Determine the (x, y) coordinate at the center of the cell enclosing the given text.  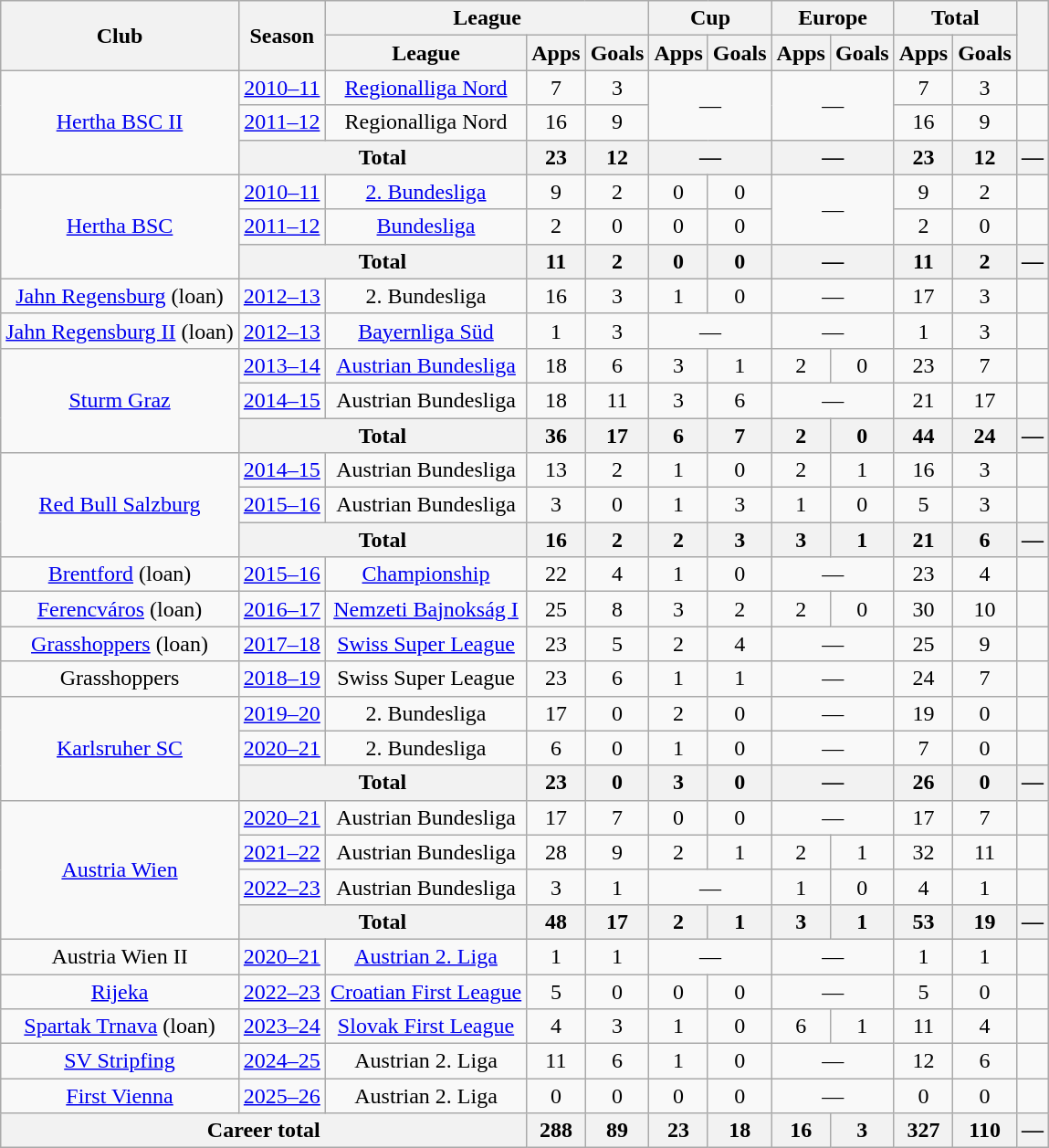
Jahn Regensburg (loan) (121, 296)
Croatian First League (425, 991)
327 (923, 1131)
2021–22 (281, 852)
Grasshoppers (loan) (121, 644)
110 (985, 1131)
36 (556, 436)
Grasshoppers (121, 679)
10 (985, 609)
2024–25 (281, 1061)
2017–18 (281, 644)
2016–17 (281, 609)
Austria Wien (121, 869)
Brentford (loan) (121, 574)
44 (923, 436)
2025–26 (281, 1096)
89 (617, 1131)
Sturm Graz (121, 400)
Slovak First League (425, 1027)
Cup (710, 18)
Nemzeti Bajnokság I (425, 609)
Hertha BSC II (121, 122)
Ferencváros (loan) (121, 609)
Hertha BSC (121, 226)
48 (556, 922)
Europe (833, 18)
Bundesliga (425, 226)
30 (923, 609)
2023–24 (281, 1027)
Karlsruher SC (121, 748)
Jahn Regensburg II (loan) (121, 331)
Bayernliga Süd (425, 331)
First Vienna (121, 1096)
SV Stripfing (121, 1061)
2019–20 (281, 713)
8 (617, 609)
Spartak Trnava (loan) (121, 1027)
Career total (264, 1131)
Red Bull Salzburg (121, 505)
Austria Wien II (121, 956)
Club (121, 36)
32 (923, 852)
Championship (425, 574)
Rijeka (121, 991)
22 (556, 574)
Season (281, 36)
288 (556, 1131)
2013–14 (281, 365)
2018–19 (281, 679)
53 (923, 922)
26 (923, 783)
13 (556, 470)
28 (556, 852)
